For the text-containing cell, return its midpoint in (x, y) coordinate format. 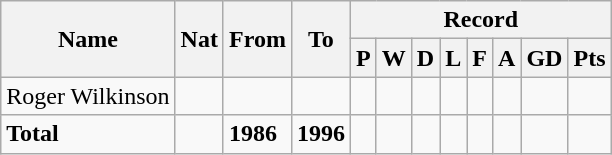
From (257, 39)
Nat (199, 39)
GD (544, 58)
Total (88, 134)
Name (88, 39)
A (506, 58)
To (320, 39)
Roger Wilkinson (88, 96)
1986 (257, 134)
L (454, 58)
D (425, 58)
F (480, 58)
W (394, 58)
1996 (320, 134)
Pts (590, 58)
Record (480, 20)
P (363, 58)
